Search for the cell housing the specified text and yield its [x, y] center coordinate. 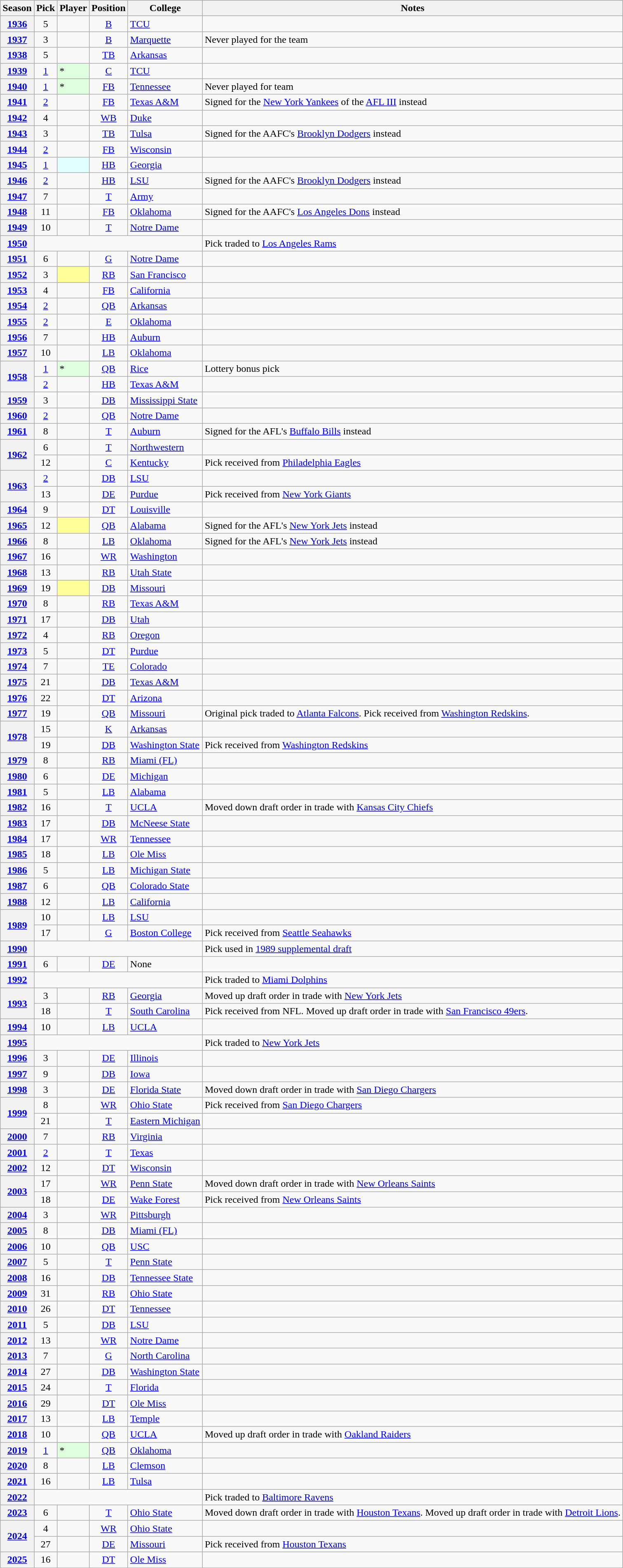
Season [17, 8]
1994 [17, 1027]
1990 [17, 948]
Pick received from New York Giants [412, 494]
TE [109, 666]
1988 [17, 901]
College [165, 8]
2015 [17, 1387]
1960 [17, 415]
Arizona [165, 698]
Mississippi State [165, 400]
Tennessee State [165, 1278]
1999 [17, 1113]
Never played for the team [412, 40]
Pick received from Seattle Seahawks [412, 933]
Duke [165, 118]
1954 [17, 306]
2022 [17, 1497]
McNeese State [165, 823]
1979 [17, 761]
Pick traded to Los Angeles Rams [412, 243]
2005 [17, 1231]
1976 [17, 698]
2024 [17, 1536]
Oregon [165, 635]
1992 [17, 980]
San Francisco [165, 275]
24 [45, 1387]
1965 [17, 525]
1970 [17, 604]
1995 [17, 1043]
Player [73, 8]
1985 [17, 854]
1987 [17, 886]
29 [45, 1403]
Utah State [165, 572]
Pick received from Washington Redskins [412, 745]
2014 [17, 1372]
1940 [17, 86]
Clemson [165, 1466]
1953 [17, 290]
Pick used in 1989 supplemental draft [412, 948]
1945 [17, 165]
Pick received from Philadelphia Eagles [412, 463]
2007 [17, 1262]
Utah [165, 619]
Original pick traded to Atlanta Falcons. Pick received from Washington Redskins. [412, 714]
Signed for the AAFC's Los Angeles Dons instead [412, 212]
1968 [17, 572]
North Carolina [165, 1356]
2018 [17, 1434]
1966 [17, 541]
1972 [17, 635]
Lottery bonus pick [412, 369]
1962 [17, 455]
1942 [17, 118]
1948 [17, 212]
1980 [17, 776]
1939 [17, 71]
2012 [17, 1340]
1956 [17, 337]
2004 [17, 1215]
Marquette [165, 40]
USC [165, 1246]
Wake Forest [165, 1199]
K [109, 729]
2001 [17, 1152]
Eastern Michigan [165, 1121]
Notes [412, 8]
2016 [17, 1403]
Moved up draft order in trade with New York Jets [412, 996]
1941 [17, 102]
Illinois [165, 1058]
1964 [17, 510]
2013 [17, 1356]
Pittsburgh [165, 1215]
2002 [17, 1168]
1936 [17, 24]
Pick received from Houston Texans [412, 1544]
Rice [165, 369]
Pick received from San Diego Chargers [412, 1105]
South Carolina [165, 1011]
Temple [165, 1419]
Moved down draft order in trade with Houston Texans. Moved up draft order in trade with Detroit Lions. [412, 1513]
Army [165, 196]
2023 [17, 1513]
1981 [17, 792]
2017 [17, 1419]
1975 [17, 682]
Virginia [165, 1136]
1986 [17, 870]
2021 [17, 1482]
1946 [17, 180]
2011 [17, 1325]
1997 [17, 1074]
1971 [17, 619]
1991 [17, 964]
15 [45, 729]
Never played for team [412, 86]
Pick traded to Baltimore Ravens [412, 1497]
1944 [17, 149]
1943 [17, 133]
1984 [17, 839]
22 [45, 698]
26 [45, 1309]
Kentucky [165, 463]
Louisville [165, 510]
1983 [17, 823]
1974 [17, 666]
2025 [17, 1560]
1947 [17, 196]
Signed for the New York Yankees of the AFL III instead [412, 102]
Boston College [165, 933]
1963 [17, 486]
Michigan State [165, 870]
1949 [17, 228]
1978 [17, 737]
2008 [17, 1278]
E [109, 322]
1967 [17, 557]
Florida [165, 1387]
2000 [17, 1136]
1958 [17, 376]
1996 [17, 1058]
1959 [17, 400]
Texas [165, 1152]
Pick received from NFL. Moved up draft order in trade with San Francisco 49ers. [412, 1011]
1937 [17, 40]
Colorado [165, 666]
1955 [17, 322]
31 [45, 1293]
Pick traded to New York Jets [412, 1043]
Michigan [165, 776]
Signed for the AFL's Buffalo Bills instead [412, 431]
2019 [17, 1450]
1952 [17, 275]
2020 [17, 1466]
WB [109, 118]
Moved down draft order in trade with Kansas City Chiefs [412, 807]
1951 [17, 259]
Pick received from New Orleans Saints [412, 1199]
1961 [17, 431]
Moved down draft order in trade with New Orleans Saints [412, 1183]
2003 [17, 1191]
1977 [17, 714]
Colorado State [165, 886]
Moved down draft order in trade with San Diego Chargers [412, 1090]
Moved up draft order in trade with Oakland Raiders [412, 1434]
1957 [17, 353]
Pick traded to Miami Dolphins [412, 980]
1982 [17, 807]
Pick [45, 8]
1969 [17, 588]
1973 [17, 651]
Iowa [165, 1074]
Washington [165, 557]
2006 [17, 1246]
1950 [17, 243]
Northwestern [165, 447]
Florida State [165, 1090]
1998 [17, 1090]
2009 [17, 1293]
11 [45, 212]
Position [109, 8]
None [165, 964]
1989 [17, 925]
2010 [17, 1309]
1938 [17, 55]
1993 [17, 1003]
